Identify which cell holds the provided text, then report its (x, y) central coordinate. 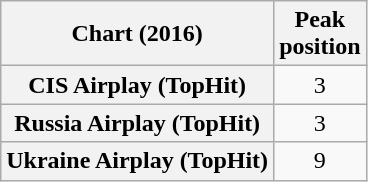
Russia Airplay (TopHit) (138, 123)
9 (320, 161)
Chart (2016) (138, 34)
Peakposition (320, 34)
Ukraine Airplay (TopHit) (138, 161)
CIS Airplay (TopHit) (138, 85)
